Pinpoint the cell where the given text exists, returning its [x, y] midpoint coordinate. 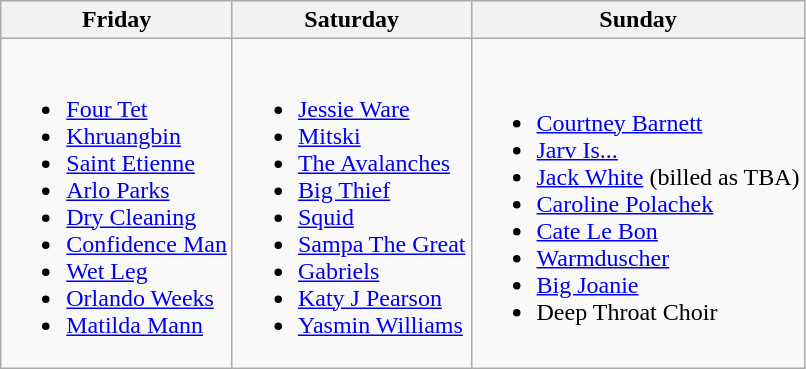
Saturday [352, 20]
Four TetKhruangbinSaint EtienneArlo ParksDry CleaningConfidence ManWet LegOrlando WeeksMatilda Mann [117, 204]
Friday [117, 20]
Jessie WareMitskiThe AvalanchesBig ThiefSquidSampa The GreatGabrielsKaty J PearsonYasmin Williams [352, 204]
Sunday [638, 20]
Courtney BarnettJarv Is...Jack White (billed as TBA)Caroline PolachekCate Le BonWarmduscherBig JoanieDeep Throat Choir [638, 204]
